Find where the given text appears and provide that cell's center as [x, y] coordinate. 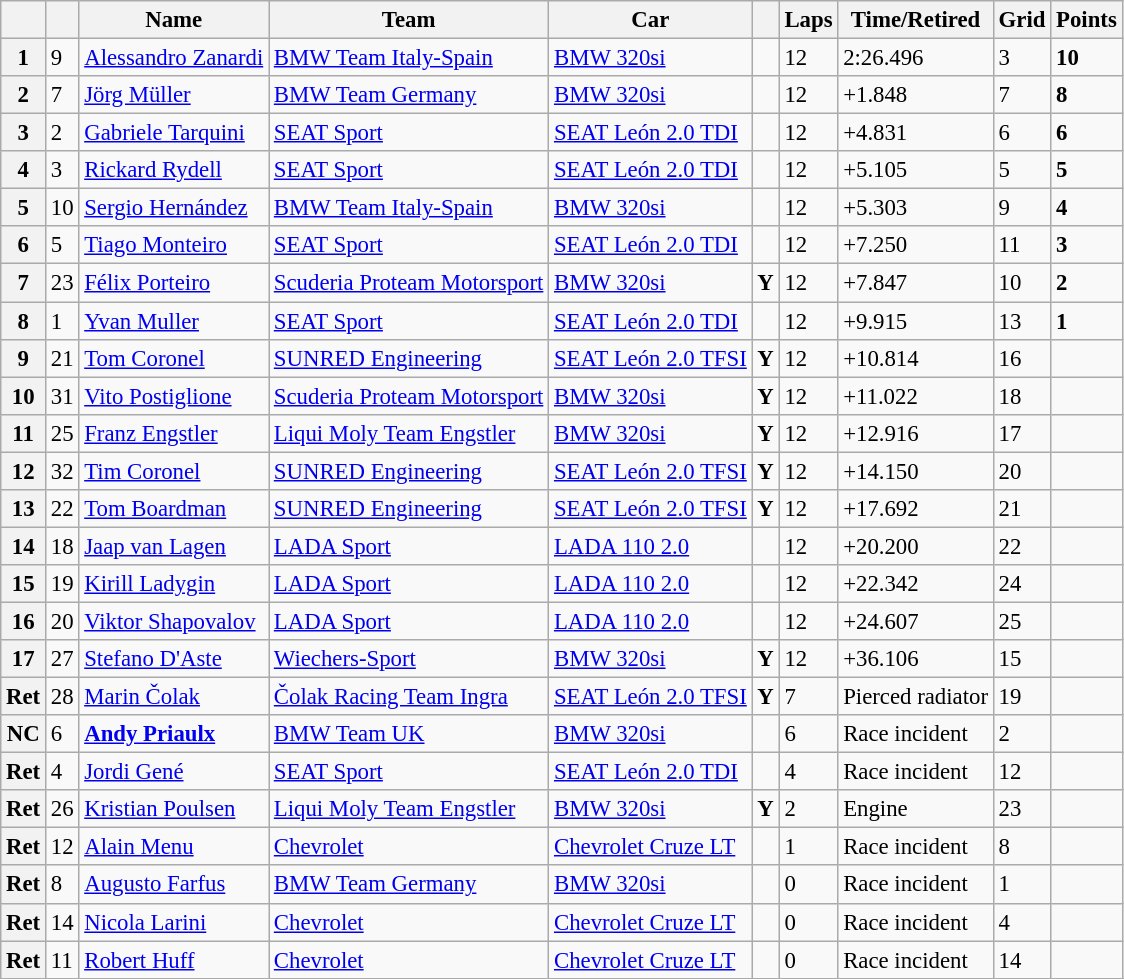
Engine [916, 809]
Marin Čolak [174, 697]
Rickard Rydell [174, 170]
+17.692 [916, 509]
Vito Postiglione [174, 396]
Robert Huff [174, 960]
Tim Coronel [174, 471]
Time/Retired [916, 20]
+11.022 [916, 396]
24 [1022, 584]
Tom Boardman [174, 509]
Kristian Poulsen [174, 809]
+14.150 [916, 471]
Name [174, 20]
Team [409, 20]
Andy Priaulx [174, 734]
2:26.496 [916, 58]
+36.106 [916, 659]
+4.831 [916, 133]
Stefano D'Aste [174, 659]
Jordi Gené [174, 772]
+10.814 [916, 358]
Gabriele Tarquini [174, 133]
Kirill Ladygin [174, 584]
+1.848 [916, 95]
+12.916 [916, 433]
Alain Menu [174, 847]
Tiago Monteiro [174, 245]
Jörg Müller [174, 95]
+22.342 [916, 584]
Points [1086, 20]
+5.303 [916, 208]
27 [62, 659]
BMW Team UK [409, 734]
Sergio Hernández [174, 208]
NC [24, 734]
Yvan Muller [174, 321]
Pierced radiator [916, 697]
Félix Porteiro [174, 283]
Jaap van Lagen [174, 546]
Franz Engstler [174, 433]
Čolak Racing Team Ingra [409, 697]
+7.250 [916, 245]
Augusto Farfus [174, 885]
Alessandro Zanardi [174, 58]
+5.105 [916, 170]
+24.607 [916, 621]
Nicola Larini [174, 922]
Wiechers-Sport [409, 659]
Laps [808, 20]
+20.200 [916, 546]
Grid [1022, 20]
26 [62, 809]
Car [650, 20]
+9.915 [916, 321]
28 [62, 697]
31 [62, 396]
Tom Coronel [174, 358]
+7.847 [916, 283]
32 [62, 471]
Viktor Shapovalov [174, 621]
